From the cell containing the given text, extract its center point as [x, y] coordinate. 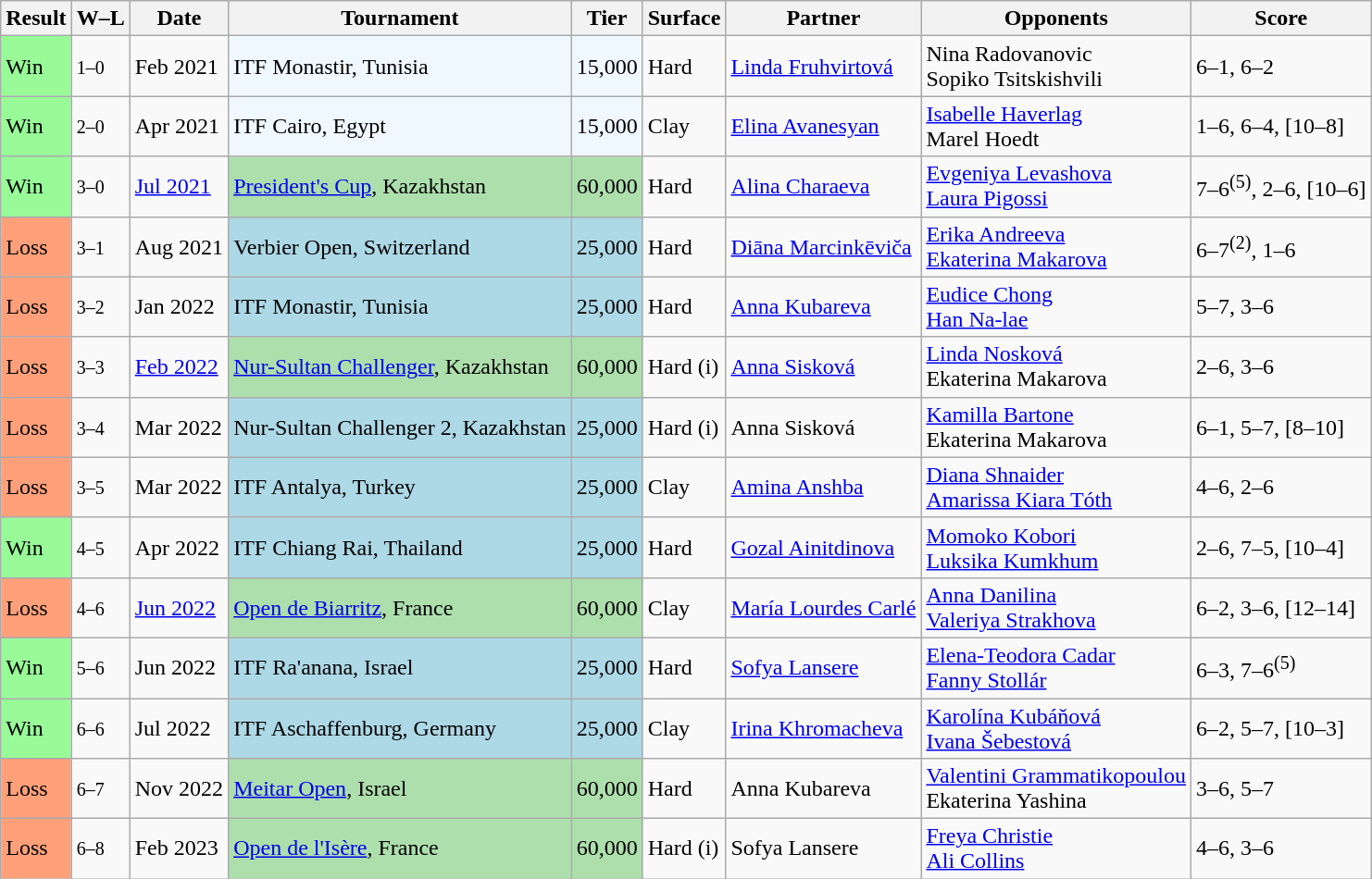
3–2 [100, 307]
3–1 [100, 246]
4–6 [100, 607]
2–6, 3–6 [1281, 366]
ITF Aschaffenburg, Germany [400, 727]
Eudice Chong Han Na-lae [1056, 307]
Kamilla Bartone Ekaterina Makarova [1056, 427]
3–0 [100, 187]
Diana Shnaider Amarissa Kiara Tóth [1056, 487]
6–6 [100, 727]
Feb 2021 [179, 67]
Meitar Open, Israel [400, 788]
6–8 [100, 849]
2–0 [100, 126]
2–6, 7–5, [10–4] [1281, 548]
Valentini Grammatikopoulou Ekaterina Yashina [1056, 788]
Aug 2021 [179, 246]
1–6, 6–4, [10–8] [1281, 126]
ITF Ra'anana, Israel [400, 668]
Freya Christie Ali Collins [1056, 849]
Apr 2022 [179, 548]
Tournament [400, 19]
6–2, 3–6, [12–14] [1281, 607]
Momoko Kobori Luksika Kumkhum [1056, 548]
3–6, 5–7 [1281, 788]
Irina Khromacheva [824, 727]
Apr 2021 [179, 126]
Score [1281, 19]
Elina Avanesyan [824, 126]
Amina Anshba [824, 487]
6–7(2), 1–6 [1281, 246]
3–5 [100, 487]
Open de Biarritz, France [400, 607]
Linda Fruhvirtová [824, 67]
4–5 [100, 548]
Nov 2022 [179, 788]
Nina Radovanovic Sopiko Tsitskishvili [1056, 67]
Jan 2022 [179, 307]
President's Cup, Kazakhstan [400, 187]
Nur-Sultan Challenger 2, Kazakhstan [400, 427]
Diāna Marcinkēviča [824, 246]
ITF Antalya, Turkey [400, 487]
Surface [684, 19]
Anna Danilina Valeriya Strakhova [1056, 607]
Feb 2022 [179, 366]
ITF Chiang Rai, Thailand [400, 548]
7–6(5), 2–6, [10–6] [1281, 187]
Date [179, 19]
Feb 2023 [179, 849]
6–1, 6–2 [1281, 67]
Tier [607, 19]
Evgeniya Levashova Laura Pigossi [1056, 187]
Open de l'Isère, France [400, 849]
María Lourdes Carlé [824, 607]
W–L [100, 19]
Result [36, 19]
Karolína Kubáňová Ivana Šebestová [1056, 727]
6–1, 5–7, [8–10] [1281, 427]
Opponents [1056, 19]
6–7 [100, 788]
4–6, 2–6 [1281, 487]
ITF Cairo, Egypt [400, 126]
3–4 [100, 427]
Erika Andreeva Ekaterina Makarova [1056, 246]
4–6, 3–6 [1281, 849]
Linda Nosková Ekaterina Makarova [1056, 366]
5–6 [100, 668]
Gozal Ainitdinova [824, 548]
Partner [824, 19]
Isabelle Haverlag Marel Hoedt [1056, 126]
5–7, 3–6 [1281, 307]
Alina Charaeva [824, 187]
1–0 [100, 67]
Elena-Teodora Cadar Fanny Stollár [1056, 668]
Verbier Open, Switzerland [400, 246]
6–3, 7–6(5) [1281, 668]
6–2, 5–7, [10–3] [1281, 727]
Nur-Sultan Challenger, Kazakhstan [400, 366]
Jul 2022 [179, 727]
Jul 2021 [179, 187]
3–3 [100, 366]
